Provide the (X, Y) coordinate of the cell's center where the given text is located.  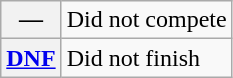
DNF (31, 58)
Did not compete (146, 20)
— (31, 20)
Did not finish (146, 58)
